Extract the (x, y) coordinate from the center of the cell holding the provided text.  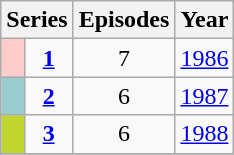
1986 (204, 58)
1988 (204, 134)
Year (204, 20)
Episodes (124, 20)
2 (48, 96)
7 (124, 58)
3 (48, 134)
Series (37, 20)
1 (48, 58)
1987 (204, 96)
